Detect which cell encompasses the target text, then output its [X, Y] center coordinate. 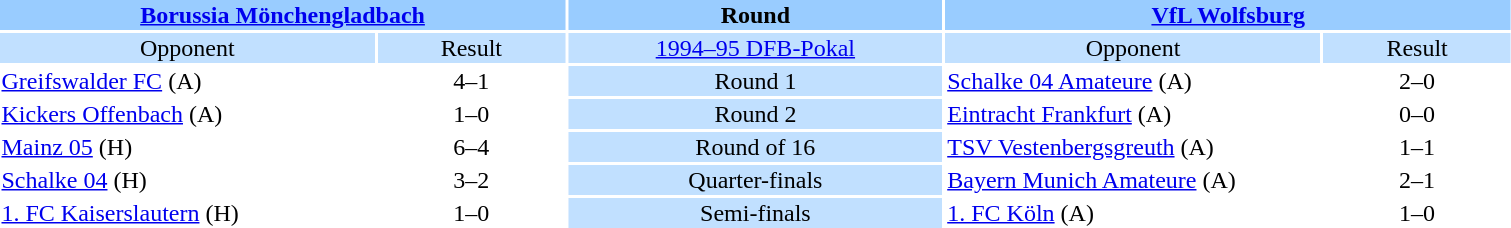
1. FC Köln (A) [1134, 213]
6–4 [472, 147]
4–1 [472, 81]
Round 1 [756, 81]
2–0 [1416, 81]
1. FC Kaiserslautern (H) [188, 213]
Round of 16 [756, 147]
TSV Vestenbergsgreuth (A) [1134, 147]
3–2 [472, 180]
Round [756, 15]
Schalke 04 Amateure (A) [1134, 81]
Round 2 [756, 114]
Greifswalder FC (A) [188, 81]
Eintracht Frankfurt (A) [1134, 114]
Bayern Munich Amateure (A) [1134, 180]
VfL Wolfsburg [1228, 15]
Schalke 04 (H) [188, 180]
2–1 [1416, 180]
Kickers Offenbach (A) [188, 114]
Quarter-finals [756, 180]
1–1 [1416, 147]
1994–95 DFB-Pokal [756, 48]
Semi-finals [756, 213]
Mainz 05 (H) [188, 147]
Borussia Mönchengladbach [282, 15]
0–0 [1416, 114]
